From the cell containing the given text, extract its center point as [x, y] coordinate. 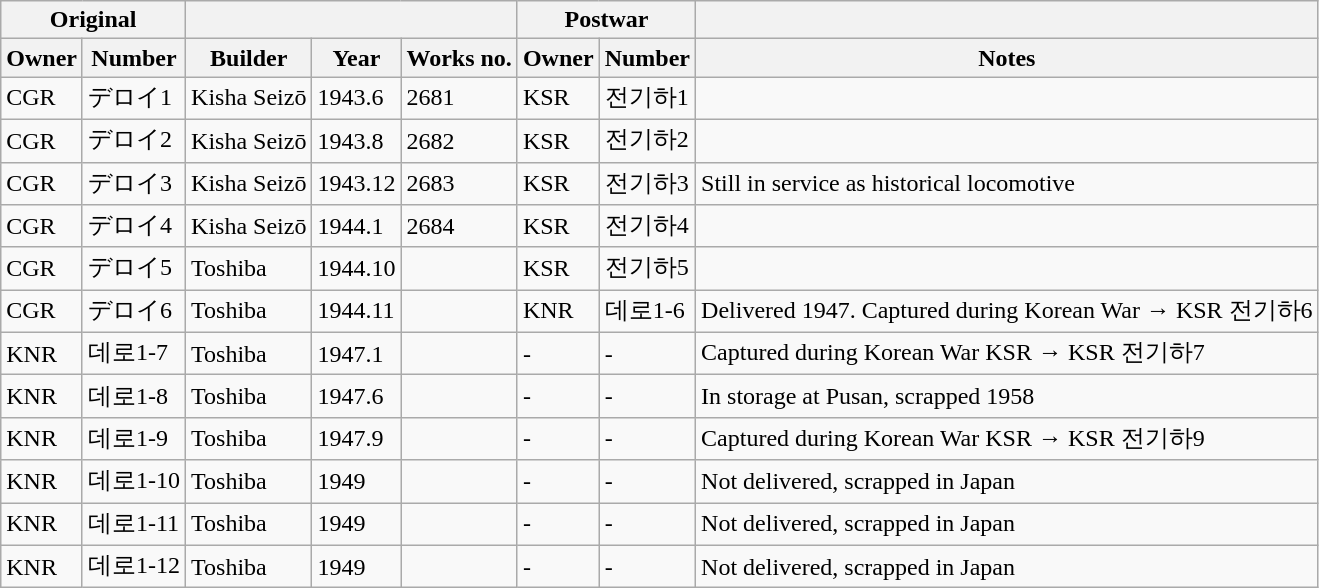
2682 [459, 140]
데로1-10 [134, 482]
Captured during Korean War KSR → KSR 전기하9 [1008, 438]
デロイ1 [134, 98]
Builder [249, 58]
2684 [459, 226]
데로1-7 [134, 354]
1943.6 [356, 98]
In storage at Pusan, scrapped 1958 [1008, 396]
1947.9 [356, 438]
데로1-8 [134, 396]
Delivered 1947. Captured during Korean War → KSR 전기하6 [1008, 312]
デロイ6 [134, 312]
데로1-9 [134, 438]
デロイ4 [134, 226]
데로1-12 [134, 566]
1943.12 [356, 184]
1944.10 [356, 268]
1947.1 [356, 354]
전기하3 [647, 184]
Original [94, 20]
데로1-11 [134, 524]
전기하2 [647, 140]
데로1-6 [647, 312]
1943.8 [356, 140]
1944.11 [356, 312]
1944.1 [356, 226]
デロイ3 [134, 184]
전기하5 [647, 268]
Still in service as historical locomotive [1008, 184]
Notes [1008, 58]
2683 [459, 184]
1947.6 [356, 396]
2681 [459, 98]
전기하1 [647, 98]
Captured during Korean War KSR → KSR 전기하7 [1008, 354]
전기하4 [647, 226]
Postwar [606, 20]
デロイ2 [134, 140]
Year [356, 58]
Works no. [459, 58]
デロイ5 [134, 268]
